Output the [X, Y] coordinate of the center of the cell containing the given text.  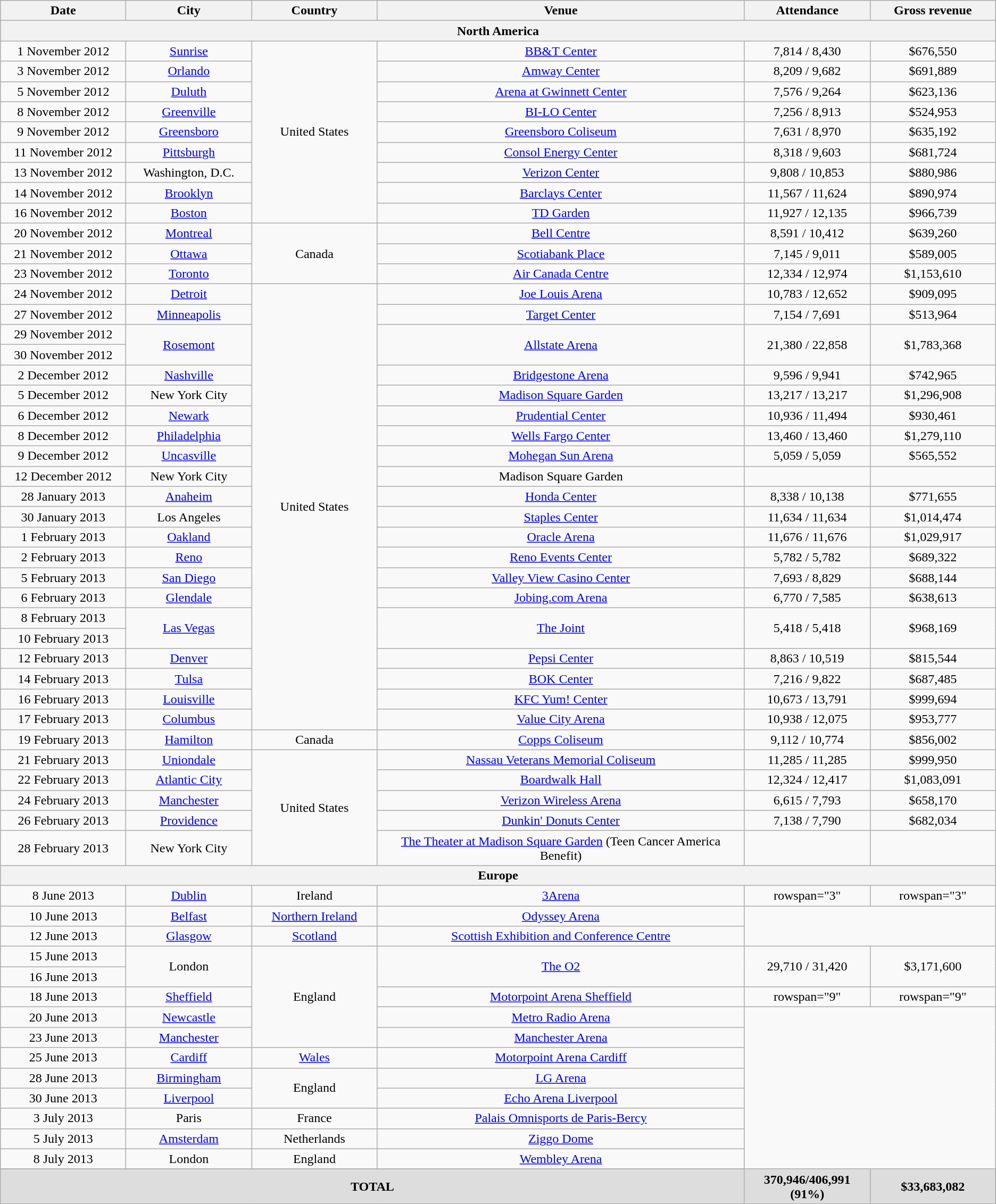
Newcastle [189, 1017]
Columbus [189, 719]
14 February 2013 [63, 679]
28 February 2013 [63, 848]
BOK Center [561, 679]
18 June 2013 [63, 997]
7,154 / 7,691 [807, 314]
$953,777 [933, 719]
Barclays Center [561, 193]
20 November 2012 [63, 233]
$589,005 [933, 254]
30 January 2013 [63, 517]
Louisville [189, 699]
Toronto [189, 274]
$1,296,908 [933, 395]
Copps Coliseum [561, 740]
24 February 2013 [63, 800]
Reno [189, 557]
Air Canada Centre [561, 274]
17 February 2013 [63, 719]
Sheffield [189, 997]
11,634 / 11,634 [807, 517]
14 November 2012 [63, 193]
$742,965 [933, 375]
3 July 2013 [63, 1118]
2 February 2013 [63, 557]
7,693 / 8,829 [807, 577]
$638,613 [933, 598]
6 February 2013 [63, 598]
13,460 / 13,460 [807, 436]
25 June 2013 [63, 1058]
Bridgestone Arena [561, 375]
Uniondale [189, 760]
Duluth [189, 92]
Netherlands [314, 1139]
$1,029,917 [933, 537]
8,318 / 9,603 [807, 152]
Honda Center [561, 496]
$999,950 [933, 760]
Montreal [189, 233]
Boston [189, 213]
8 December 2012 [63, 436]
Echo Arena Liverpool [561, 1098]
Prudential Center [561, 416]
22 February 2013 [63, 780]
Amway Center [561, 71]
Wells Fargo Center [561, 436]
$1,014,474 [933, 517]
19 February 2013 [63, 740]
27 November 2012 [63, 314]
28 June 2013 [63, 1078]
3 November 2012 [63, 71]
BB&T Center [561, 51]
370,946/406,991 (91%) [807, 1186]
10,938 / 12,075 [807, 719]
City [189, 11]
$930,461 [933, 416]
$681,724 [933, 152]
12 June 2013 [63, 936]
$565,552 [933, 456]
BI-LO Center [561, 112]
Oracle Arena [561, 537]
7,256 / 8,913 [807, 112]
8,591 / 10,412 [807, 233]
10 February 2013 [63, 638]
$524,953 [933, 112]
$880,986 [933, 172]
21,380 / 22,858 [807, 345]
20 June 2013 [63, 1017]
2 December 2012 [63, 375]
8 February 2013 [63, 618]
$909,095 [933, 294]
$658,170 [933, 800]
9,112 / 10,774 [807, 740]
Ireland [314, 895]
8,338 / 10,138 [807, 496]
$687,485 [933, 679]
8 June 2013 [63, 895]
Atlantic City [189, 780]
6 December 2012 [63, 416]
$890,974 [933, 193]
Value City Arena [561, 719]
Northern Ireland [314, 916]
Belfast [189, 916]
13 November 2012 [63, 172]
Gross revenue [933, 11]
28 January 2013 [63, 496]
$33,683,082 [933, 1186]
5,418 / 5,418 [807, 628]
Washington, D.C. [189, 172]
9 November 2012 [63, 132]
8 July 2013 [63, 1159]
Sunrise [189, 51]
Date [63, 11]
10,783 / 12,652 [807, 294]
21 November 2012 [63, 254]
Joe Louis Arena [561, 294]
Motorpoint Arena Cardiff [561, 1058]
23 November 2012 [63, 274]
Nassau Veterans Memorial Coliseum [561, 760]
$1,153,610 [933, 274]
11,927 / 12,135 [807, 213]
7,138 / 7,790 [807, 820]
$1,083,091 [933, 780]
12 February 2013 [63, 659]
30 November 2012 [63, 355]
29,710 / 31,420 [807, 967]
Pepsi Center [561, 659]
The Theater at Madison Square Garden (Teen Cancer America Benefit) [561, 848]
$676,550 [933, 51]
Hamilton [189, 740]
Oakland [189, 537]
12 December 2012 [63, 476]
Glendale [189, 598]
8,863 / 10,519 [807, 659]
Orlando [189, 71]
Birmingham [189, 1078]
KFC Yum! Center [561, 699]
9,808 / 10,853 [807, 172]
$3,171,600 [933, 967]
$513,964 [933, 314]
Scotiabank Place [561, 254]
Amsterdam [189, 1139]
Philadelphia [189, 436]
Jobing.com Arena [561, 598]
5,059 / 5,059 [807, 456]
$639,260 [933, 233]
1 February 2013 [63, 537]
$966,739 [933, 213]
Consol Energy Center [561, 152]
$1,783,368 [933, 345]
Target Center [561, 314]
Pittsburgh [189, 152]
15 June 2013 [63, 957]
21 February 2013 [63, 760]
Newark [189, 416]
Ziggo Dome [561, 1139]
Las Vegas [189, 628]
$623,136 [933, 92]
Bell Centre [561, 233]
1 November 2012 [63, 51]
6,615 / 7,793 [807, 800]
Greenville [189, 112]
TOTAL [372, 1186]
$688,144 [933, 577]
North America [498, 31]
$689,322 [933, 557]
LG Arena [561, 1078]
Nashville [189, 375]
8 November 2012 [63, 112]
Valley View Casino Center [561, 577]
Providence [189, 820]
France [314, 1118]
11,676 / 11,676 [807, 537]
Allstate Arena [561, 345]
Tulsa [189, 679]
Palais Omnisports de Paris-Bercy [561, 1118]
5 July 2013 [63, 1139]
9 December 2012 [63, 456]
10,673 / 13,791 [807, 699]
16 February 2013 [63, 699]
The Joint [561, 628]
Manchester Arena [561, 1037]
5 December 2012 [63, 395]
Verizon Wireless Arena [561, 800]
$682,034 [933, 820]
Mohegan Sun Arena [561, 456]
Anaheim [189, 496]
Dunkin' Donuts Center [561, 820]
Metro Radio Arena [561, 1017]
30 June 2013 [63, 1098]
$999,694 [933, 699]
5,782 / 5,782 [807, 557]
$635,192 [933, 132]
Paris [189, 1118]
$1,279,110 [933, 436]
12,334 / 12,974 [807, 274]
Greensboro [189, 132]
TD Garden [561, 213]
23 June 2013 [63, 1037]
Verizon Center [561, 172]
29 November 2012 [63, 335]
7,145 / 9,011 [807, 254]
8,209 / 9,682 [807, 71]
Wembley Arena [561, 1159]
$815,544 [933, 659]
Staples Center [561, 517]
16 June 2013 [63, 977]
Scottish Exhibition and Conference Centre [561, 936]
Europe [498, 875]
Odyssey Arena [561, 916]
Boardwalk Hall [561, 780]
Scotland [314, 936]
11,285 / 11,285 [807, 760]
Brooklyn [189, 193]
12,324 / 12,417 [807, 780]
Dublin [189, 895]
Wales [314, 1058]
Detroit [189, 294]
$771,655 [933, 496]
$856,002 [933, 740]
5 November 2012 [63, 92]
Attendance [807, 11]
Uncasville [189, 456]
13,217 / 13,217 [807, 395]
24 November 2012 [63, 294]
26 February 2013 [63, 820]
Arena at Gwinnett Center [561, 92]
7,576 / 9,264 [807, 92]
10 June 2013 [63, 916]
$691,889 [933, 71]
11 November 2012 [63, 152]
$968,169 [933, 628]
The O2 [561, 967]
Venue [561, 11]
Cardiff [189, 1058]
Country [314, 11]
Reno Events Center [561, 557]
5 February 2013 [63, 577]
Minneapolis [189, 314]
Rosemont [189, 345]
7,631 / 8,970 [807, 132]
Greensboro Coliseum [561, 132]
Liverpool [189, 1098]
Glasgow [189, 936]
9,596 / 9,941 [807, 375]
San Diego [189, 577]
3Arena [561, 895]
11,567 / 11,624 [807, 193]
6,770 / 7,585 [807, 598]
10,936 / 11,494 [807, 416]
Los Angeles [189, 517]
Ottawa [189, 254]
Denver [189, 659]
16 November 2012 [63, 213]
Motorpoint Arena Sheffield [561, 997]
7,216 / 9,822 [807, 679]
7,814 / 8,430 [807, 51]
